Scan for the cell matching the given text and deliver its (X, Y) coordinate at center. 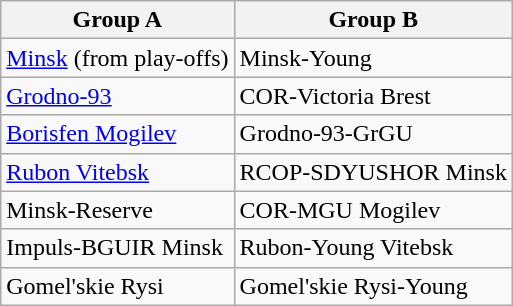
Grodno-93 (118, 96)
Gomel'skie Rysi (118, 286)
Gomel'skie Rysi-Young (373, 286)
COR-MGU Mogilev (373, 210)
Minsk-Reserve (118, 210)
Minsk-Young (373, 58)
Group B (373, 20)
Grodno-93-GrGU (373, 134)
RCOP-SDYUSHOR Minsk (373, 172)
COR-Victoria Brest (373, 96)
Group A (118, 20)
Rubon-Young Vitebsk (373, 248)
Borisfen Mogilev (118, 134)
Impuls-BGUIR Minsk (118, 248)
Rubon Vitebsk (118, 172)
Minsk (from play-offs) (118, 58)
